Return [X, Y] of the center of cell containing provided text 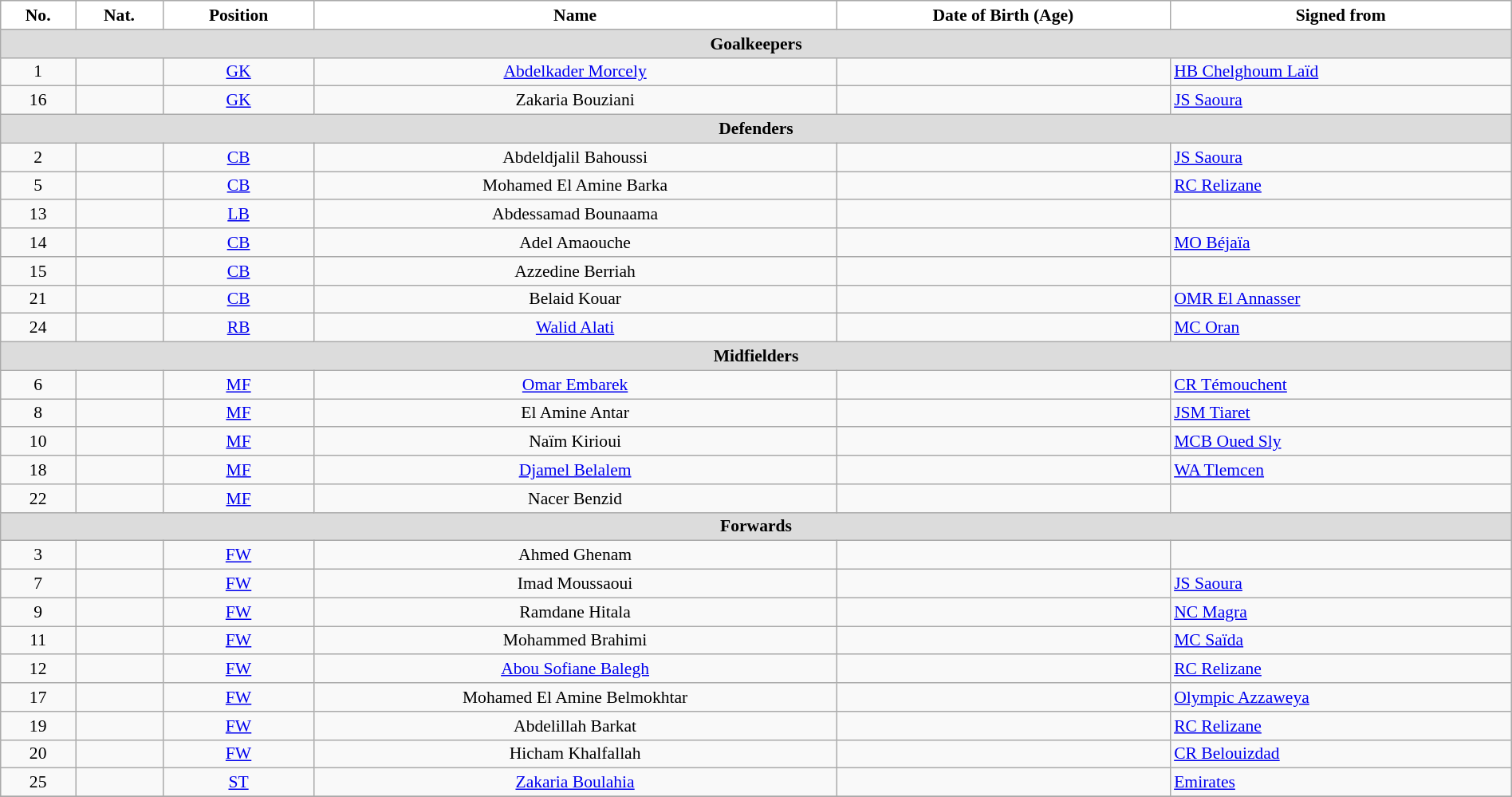
9 [38, 612]
RB [238, 328]
JSM Tiaret [1341, 413]
13 [38, 215]
Hicham Khalfallah [576, 754]
2 [38, 157]
12 [38, 669]
Position [238, 15]
Ahmed Ghenam [576, 555]
19 [38, 726]
1 [38, 72]
Abdeldjalil Bahoussi [576, 157]
10 [38, 442]
Djamel Belalem [576, 470]
Signed from [1341, 15]
11 [38, 641]
No. [38, 15]
Forwards [756, 527]
Date of Birth (Age) [1003, 15]
3 [38, 555]
25 [38, 783]
Ramdane Hitala [576, 612]
21 [38, 299]
El Amine Antar [576, 413]
Mohamed El Amine Belmokhtar [576, 697]
Walid Alati [576, 328]
Mohamed El Amine Barka [576, 186]
MO Béjaïa [1341, 243]
Midfielders [756, 357]
Belaid Kouar [576, 299]
CR Témouchent [1341, 385]
Abdelillah Barkat [576, 726]
WA Tlemcen [1341, 470]
MC Oran [1341, 328]
16 [38, 101]
Name [576, 15]
ST [238, 783]
Mohammed Brahimi [576, 641]
CR Belouizdad [1341, 754]
15 [38, 271]
Olympic Azzaweya [1341, 697]
Nacer Benzid [576, 499]
NC Magra [1341, 612]
Zakaria Bouziani [576, 101]
8 [38, 413]
17 [38, 697]
Abdelkader Morcely [576, 72]
Abdessamad Bounaama [576, 215]
18 [38, 470]
OMR El Annasser [1341, 299]
14 [38, 243]
Emirates [1341, 783]
MCB Oued Sly [1341, 442]
22 [38, 499]
Nat. [120, 15]
20 [38, 754]
Omar Embarek [576, 385]
Defenders [756, 129]
Goalkeepers [756, 44]
HB Chelghoum Laïd [1341, 72]
Adel Amaouche [576, 243]
Zakaria Boulahia [576, 783]
MC Saïda [1341, 641]
Naïm Kirioui [576, 442]
Abou Sofiane Balegh [576, 669]
6 [38, 385]
Imad Moussaoui [576, 584]
LB [238, 215]
24 [38, 328]
Azzedine Berriah [576, 271]
7 [38, 584]
5 [38, 186]
